Detect which cell encompasses the target text, then output its (X, Y) center coordinate. 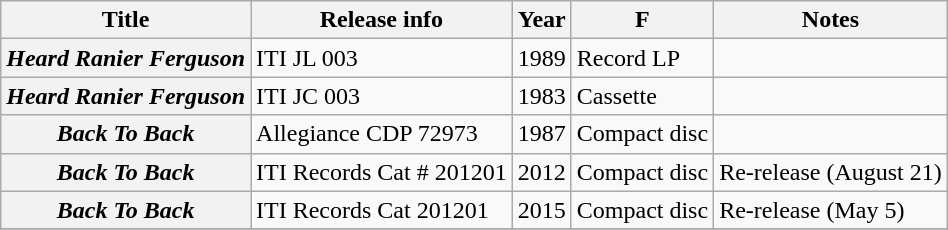
Record LP (642, 58)
Re-release (August 21) (831, 172)
1987 (542, 134)
Release info (382, 20)
Cassette (642, 96)
1983 (542, 96)
Notes (831, 20)
ITI Records Cat 201201 (382, 210)
Year (542, 20)
ITI JC 003 (382, 96)
Allegiance CDP 72973 (382, 134)
1989 (542, 58)
Title (126, 20)
F (642, 20)
2015 (542, 210)
Re-release (May 5) (831, 210)
ITI Records Cat # 201201 (382, 172)
ITI JL 003 (382, 58)
2012 (542, 172)
